Pinpoint the cell where the given text exists, returning its (X, Y) midpoint coordinate. 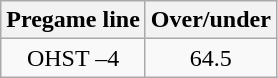
64.5 (210, 58)
OHST –4 (74, 58)
Pregame line (74, 20)
Over/under (210, 20)
